Search for the cell housing the specified text and yield its [X, Y] center coordinate. 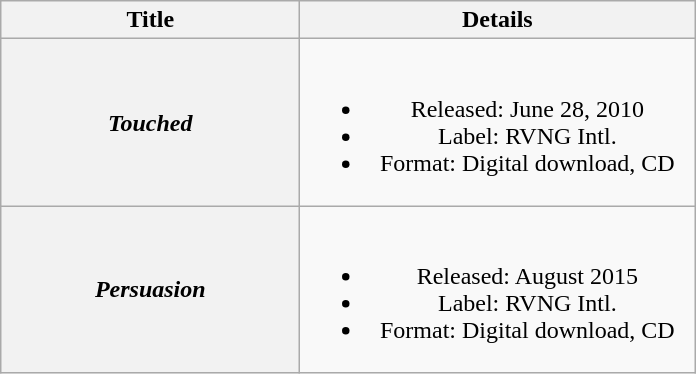
Touched [150, 122]
Title [150, 20]
Released: August 2015Label: RVNG Intl.Format: Digital download, CD [498, 290]
Released: June 28, 2010Label: RVNG Intl.Format: Digital download, CD [498, 122]
Persuasion [150, 290]
Details [498, 20]
